Scan for the cell matching the given text and deliver its (x, y) coordinate at center. 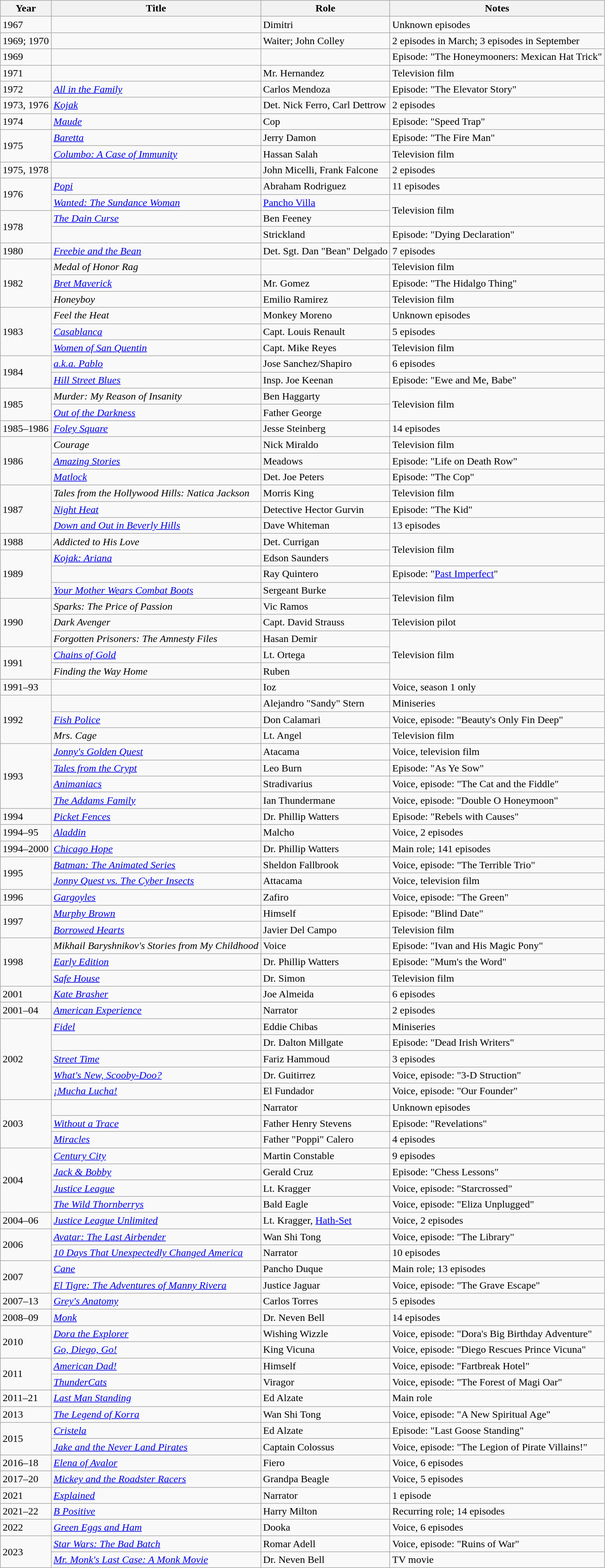
Pancho Duque (325, 1269)
1980 (26, 251)
Abraham Rodriguez (325, 186)
1971 (26, 73)
Jerry Damon (325, 138)
Dr. Dalton Millgate (325, 1043)
2015 (26, 1439)
Without a Trace (155, 1123)
Fidel (155, 1027)
The Dain Curse (155, 219)
1989 (26, 574)
Maude (155, 121)
Episode: "Life on Death Row" (497, 461)
El Fundador (325, 1091)
1994–2000 (26, 849)
American Dad! (155, 1366)
Dimitri (325, 25)
Episode: "Rebels with Causes" (497, 816)
Monk (155, 1317)
Lt. Ortega (325, 655)
American Experience (155, 1011)
Bret Maverick (155, 283)
Justice Jaguar (325, 1285)
10 Days That Unexpectedly Changed America (155, 1253)
Monkey Moreno (325, 315)
Edson Saunders (325, 558)
Foley Square (155, 428)
Casablanca (155, 332)
Javier Del Campo (325, 929)
Malcho (325, 833)
3 episodes (497, 1059)
Kojak: Ariana (155, 558)
Atacama (325, 752)
Voice, episode: "The Cat and the Fiddle" (497, 784)
Vic Ramos (325, 606)
Jesse Steinberg (325, 428)
Batman: The Animated Series (155, 865)
1986 (26, 461)
The Addams Family (155, 800)
2 episodes in March; 3 episodes in September (497, 41)
Amazing Stories (155, 461)
Voice, episode: "3-D Struction" (497, 1075)
Year (26, 8)
1967 (26, 25)
1987 (26, 510)
1992 (26, 719)
Voice, episode: "The Library" (497, 1237)
Sheldon Fallbrook (325, 865)
Hill Street Blues (155, 380)
2011–21 (26, 1398)
Capt. David Strauss (325, 622)
Episode: "Ivan and His Magic Pony" (497, 946)
Voice (325, 946)
Fish Police (155, 720)
Main role (497, 1398)
2023 (26, 1552)
Recurring role; 14 episodes (497, 1512)
Ben Haggarty (325, 396)
Jake and the Never Land Pirates (155, 1447)
a.k.a. Pablo (155, 364)
Hassan Salah (325, 154)
2006 (26, 1245)
Episode: "Revelations" (497, 1123)
Miracles (155, 1140)
Aladdin (155, 833)
Ruben (325, 671)
Father George (325, 412)
Wanted: The Sundance Woman (155, 203)
Romar Adell (325, 1544)
4 episodes (497, 1140)
John Micelli, Frank Falcone (325, 170)
Episode: "Ewe and Me, Babe" (497, 380)
1998 (26, 962)
Voice, episode: "The Grave Escape" (497, 1285)
Main role; 141 episodes (497, 849)
1976 (26, 194)
Strickland (325, 235)
Episode: "The Cop" (497, 477)
Voice, episode: "The Terrible Trio" (497, 865)
Safe House (155, 978)
Episode: "Dead Irish Writers" (497, 1043)
2013 (26, 1414)
1974 (26, 121)
1 episode (497, 1495)
Murphy Brown (155, 913)
Green Eggs and Ham (155, 1528)
Go, Diego, Go! (155, 1350)
Fiero (325, 1463)
Jose Sanchez/Shapiro (325, 364)
1985–1986 (26, 428)
Fariz Hammoud (325, 1059)
Gerald Cruz (325, 1172)
Don Calamari (325, 720)
Bald Eagle (325, 1204)
2016–18 (26, 1463)
Popi (155, 186)
Det. Joe Peters (325, 477)
Main role; 13 episodes (497, 1269)
Early Edition (155, 962)
Insp. Joe Keenan (325, 380)
Medal of Honor Rag (155, 267)
Cop (325, 121)
Episode: "Last Goose Standing" (497, 1430)
Lt. Angel (325, 736)
1991–93 (26, 687)
Down and Out in Beverly Hills (155, 526)
Sergeant Burke (325, 590)
Dark Avenger (155, 622)
Honeyboy (155, 299)
2021 (26, 1495)
Justice League Unlimited (155, 1220)
2002 (26, 1059)
1983 (26, 332)
2003 (26, 1123)
Forgotten Prisoners: The Amnesty Files (155, 639)
Attacama (325, 881)
Columbo: A Case of Immunity (155, 154)
Voice, episode: "Fartbreak Hotel" (497, 1366)
Chicago Hope (155, 849)
Murder: My Reason of Insanity (155, 396)
Nick Miraldo (325, 445)
Det. Sgt. Dan "Bean" Delgado (325, 251)
Zafiro (325, 897)
Mikhail Baryshnikov's Stories from My Childhood (155, 946)
Out of the Darkness (155, 412)
2008–09 (26, 1317)
Kojak (155, 105)
Mr. Monk's Last Case: A Monk Movie (155, 1560)
Episode: "The Honeymooners: Mexican Hat Trick" (497, 57)
Lt. Kragger (325, 1188)
Elena of Avalor (155, 1463)
1984 (26, 372)
Voice, episode: "Eliza Unplugged" (497, 1204)
Picket Fences (155, 816)
Street Time (155, 1059)
Voice, episode: "The Green" (497, 897)
Det. Nick Ferro, Carl Dettrow (325, 105)
King Vicuna (325, 1350)
Episode: "The Elevator Story" (497, 89)
Capt. Mike Reyes (325, 348)
Freebie and the Bean (155, 251)
Joe Almeida (325, 994)
1990 (26, 622)
2004 (26, 1180)
All in the Family (155, 89)
2004–06 (26, 1220)
2021–22 (26, 1512)
Voice, episode: "Starcrossed" (497, 1188)
Episode: "Mum's the Word" (497, 962)
Carlos Torres (325, 1301)
11 episodes (497, 186)
Ian Thundermane (325, 800)
Leo Burn (325, 768)
Episode: "Past Imperfect" (497, 574)
2007 (26, 1277)
Mrs. Cage (155, 736)
Mickey and the Roadster Racers (155, 1479)
Captain Colossus (325, 1447)
Voice, episode: "Our Founder" (497, 1091)
Dr. Simon (325, 978)
Addicted to His Love (155, 542)
Dora the Explorer (155, 1334)
Detective Hector Gurvin (325, 510)
Father Henry Stevens (325, 1123)
Voice, episode: "Dora's Big Birthday Adventure" (497, 1334)
Episode: "Dying Declaration" (497, 235)
El Tigre: The Adventures of Manny Rivera (155, 1285)
2007–13 (26, 1301)
Dr. Guitirrez (325, 1075)
Voice, episode: "The Legion of Pirate Villains!" (497, 1447)
1995 (26, 873)
Episode: "The Hidalgo Thing" (497, 283)
Voice, episode: "A New Spiritual Age" (497, 1414)
Martin Constable (325, 1156)
Hasan Demir (325, 639)
Episode: "The Kid" (497, 510)
Carlos Mendoza (325, 89)
Wishing Wizzle (325, 1334)
2017–20 (26, 1479)
Mr. Gomez (325, 283)
Sparks: The Price of Passion (155, 606)
Det. Currigan (325, 542)
Jonny's Golden Quest (155, 752)
Father "Poppi" Calero (325, 1140)
Last Man Standing (155, 1398)
Baretta (155, 138)
Episode: "Chess Lessons" (497, 1172)
Animaniacs (155, 784)
Women of San Quentin (155, 348)
Voice, episode: "Diego Rescues Prince Vicuna" (497, 1350)
Ray Quintero (325, 574)
13 episodes (497, 526)
1994 (26, 816)
2001 (26, 994)
Grey's Anatomy (155, 1301)
Mr. Hernandez (325, 73)
What's New, Scooby-Doo? (155, 1075)
Gargoyles (155, 897)
Role (325, 8)
TV movie (497, 1560)
Voice, season 1 only (497, 687)
Episode: "As Ye Sow" (497, 768)
1994–95 (26, 833)
1969; 1970 (26, 41)
Waiter; John Colley (325, 41)
Jonny Quest vs. The Cyber Insects (155, 881)
B Positive (155, 1512)
Episode: "Blind Date" (497, 913)
Ben Feeney (325, 219)
1991 (26, 663)
Voice, 5 episodes (497, 1479)
1985 (26, 404)
Chains of Gold (155, 655)
Avatar: The Last Airbender (155, 1237)
1975 (26, 146)
7 episodes (497, 251)
2010 (26, 1342)
Justice League (155, 1188)
Finding the Way Home (155, 671)
Explained (155, 1495)
The Legend of Korra (155, 1414)
Feel the Heat (155, 315)
Kate Brasher (155, 994)
Meadows (325, 461)
9 episodes (497, 1156)
Your Mother Wears Combat Boots (155, 590)
Harry Milton (325, 1512)
1982 (26, 283)
Cane (155, 1269)
Episode: "The Fire Man" (497, 138)
2022 (26, 1528)
Dave Whiteman (325, 526)
¡Mucha Lucha! (155, 1091)
Star Wars: The Bad Batch (155, 1544)
1973, 1976 (26, 105)
Borrowed Hearts (155, 929)
1978 (26, 227)
Jack & Bobby (155, 1172)
Tales from the Hollywood Hills: Natica Jackson (155, 493)
Matlock (155, 477)
Voice, episode: "Double O Honeymoon" (497, 800)
2001–04 (26, 1011)
Courage (155, 445)
The Wild Thornberrys (155, 1204)
Lt. Kragger, Hath-Set (325, 1220)
Episode: "Speed Trap" (497, 121)
1988 (26, 542)
Notes (497, 8)
2011 (26, 1374)
Cristela (155, 1430)
10 episodes (497, 1253)
Voice, episode: "Ruins of War" (497, 1544)
Tales from the Crypt (155, 768)
Title (155, 8)
1969 (26, 57)
Morris King (325, 493)
1996 (26, 897)
Voice, episode: "The Forest of Magi Oar" (497, 1382)
Viragor (325, 1382)
Stradivarius (325, 784)
Eddie Chibas (325, 1027)
1975, 1978 (26, 170)
Pancho Villa (325, 203)
1972 (26, 89)
ThunderCats (155, 1382)
1993 (26, 776)
Night Heat (155, 510)
Alejandro "Sandy" Stern (325, 703)
Ioz (325, 687)
Television pilot (497, 622)
Century City (155, 1156)
Dooka (325, 1528)
1997 (26, 921)
Voice, episode: "Beauty's Only Fin Deep" (497, 720)
Grandpa Beagle (325, 1479)
Emilio Ramirez (325, 299)
Capt. Louis Renault (325, 332)
